From the cell containing the given text, extract its center point as [X, Y] coordinate. 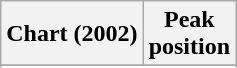
Peakposition [189, 34]
Chart (2002) [72, 34]
